Return the (x, y) coordinate for the center point of the cell that contains the specified text.  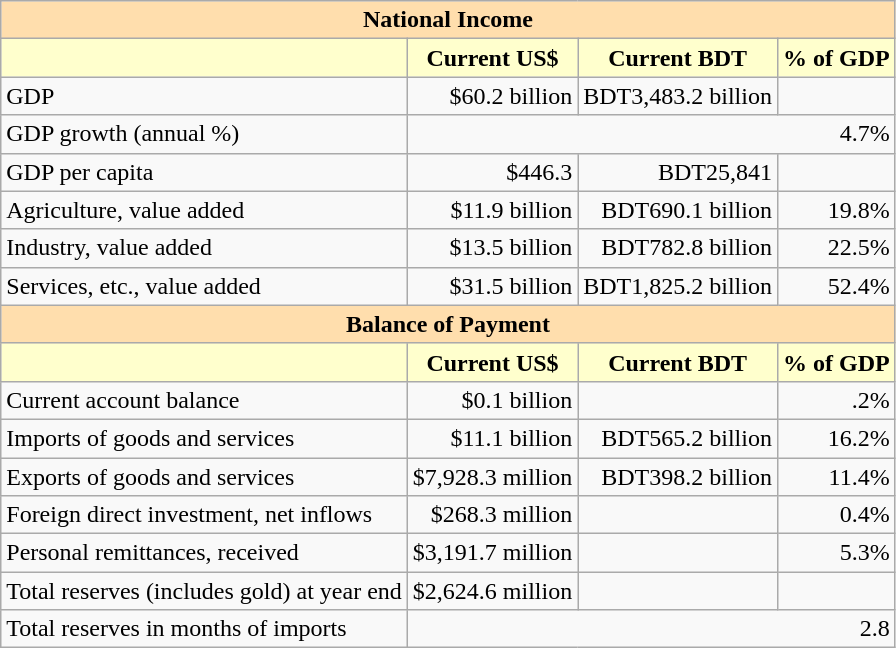
52.4% (836, 286)
Exports of goods and services (204, 477)
Personal remittances, received (204, 553)
GDP (204, 96)
$11.9 billion (492, 210)
Foreign direct investment, net inflows (204, 515)
Current account balance (204, 400)
$7,928.3 million (492, 477)
GDP per capita (204, 172)
Total reserves in months of imports (204, 629)
GDP growth (annual %) (204, 134)
Agriculture, value added (204, 210)
22.5% (836, 248)
BDT3,483.2 billion (678, 96)
11.4% (836, 477)
2.8 (651, 629)
Services, etc., value added (204, 286)
19.8% (836, 210)
$268.3 million (492, 515)
$3,191.7 million (492, 553)
$0.1 billion (492, 400)
$13.5 billion (492, 248)
5.3% (836, 553)
BDT690.1 billion (678, 210)
0.4% (836, 515)
Balance of Payment (448, 324)
Industry, value added (204, 248)
National Income (448, 20)
$11.1 billion (492, 438)
Imports of goods and services (204, 438)
BDT782.8 billion (678, 248)
$446.3 (492, 172)
$60.2 billion (492, 96)
BDT565.2 billion (678, 438)
$31.5 billion (492, 286)
.2% (836, 400)
BDT25,841 (678, 172)
4.7% (651, 134)
$2,624.6 million (492, 591)
Total reserves (includes gold) at year end (204, 591)
BDT1,825.2 billion (678, 286)
16.2% (836, 438)
BDT398.2 billion (678, 477)
